Scan for the cell matching the given text and deliver its [X, Y] coordinate at center. 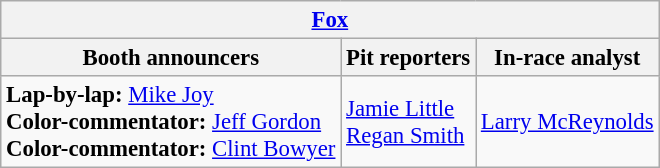
Fox [330, 20]
Booth announcers [171, 58]
Larry McReynolds [568, 122]
Lap-by-lap: Mike JoyColor-commentator: Jeff GordonColor-commentator: Clint Bowyer [171, 122]
In-race analyst [568, 58]
Pit reporters [408, 58]
Jamie LittleRegan Smith [408, 122]
